Search for the cell housing the specified text and yield its [X, Y] center coordinate. 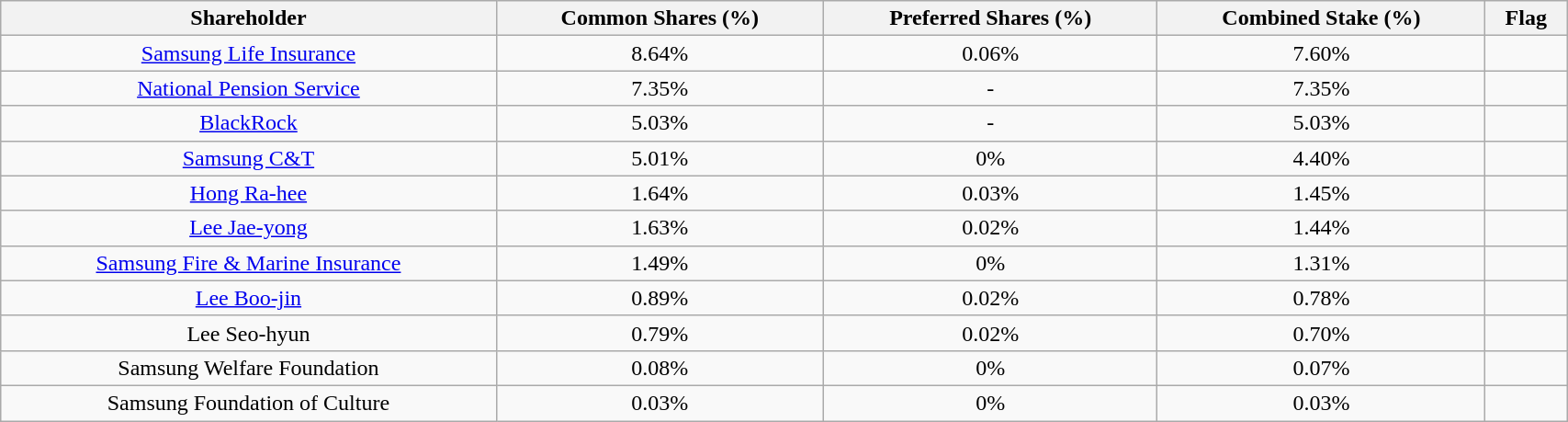
Lee Jae-yong [248, 228]
National Pension Service [248, 88]
Samsung C&T [248, 158]
8.64% [660, 53]
Hong Ra-hee [248, 193]
Preferred Shares (%) [990, 18]
4.40% [1321, 158]
0.79% [660, 333]
Flag [1527, 18]
Shareholder [248, 18]
BlackRock [248, 123]
Samsung Fire & Marine Insurance [248, 263]
1.64% [660, 193]
Samsung Life Insurance [248, 53]
0.07% [1321, 368]
0.08% [660, 368]
Lee Boo-jin [248, 298]
Combined Stake (%) [1321, 18]
1.31% [1321, 263]
1.44% [1321, 228]
Lee Seo-hyun [248, 333]
0.78% [1321, 298]
Common Shares (%) [660, 18]
1.63% [660, 228]
0.70% [1321, 333]
Samsung Foundation of Culture [248, 403]
1.49% [660, 263]
0.06% [990, 53]
0.89% [660, 298]
Samsung Welfare Foundation [248, 368]
7.60% [1321, 53]
5.01% [660, 158]
1.45% [1321, 193]
